Search for the cell housing the specified text and yield its [x, y] center coordinate. 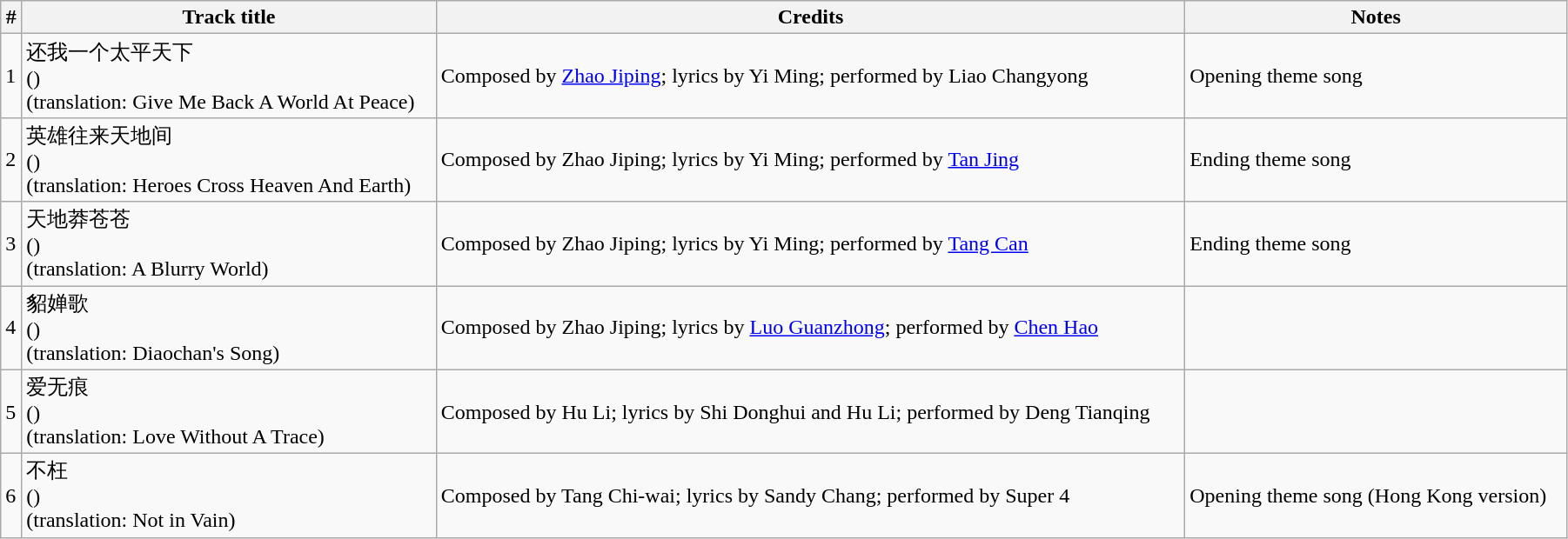
还我一个太平天下()(translation: Give Me Back A World At Peace) [230, 77]
Track title [230, 17]
4 [11, 327]
Composed by Zhao Jiping; lyrics by Yi Ming; performed by Tang Can [810, 243]
Composed by Zhao Jiping; lyrics by Yi Ming; performed by Tan Jing [810, 160]
英雄往来天地间()(translation: Heroes Cross Heaven And Earth) [230, 160]
3 [11, 243]
5 [11, 412]
6 [11, 496]
Credits [810, 17]
Opening theme song (Hong Kong version) [1377, 496]
貂婵歌()(translation: Diaochan's Song) [230, 327]
Composed by Tang Chi-wai; lyrics by Sandy Chang; performed by Super 4 [810, 496]
不枉()(translation: Not in Vain) [230, 496]
爱无痕()(translation: Love Without A Trace) [230, 412]
Notes [1377, 17]
Composed by Zhao Jiping; lyrics by Yi Ming; performed by Liao Changyong [810, 77]
# [11, 17]
Composed by Hu Li; lyrics by Shi Donghui and Hu Li; performed by Deng Tianqing [810, 412]
2 [11, 160]
1 [11, 77]
Opening theme song [1377, 77]
Composed by Zhao Jiping; lyrics by Luo Guanzhong; performed by Chen Hao [810, 327]
天地莽苍苍()(translation: A Blurry World) [230, 243]
